Output the [x, y] coordinate of the center of the cell containing the given text.  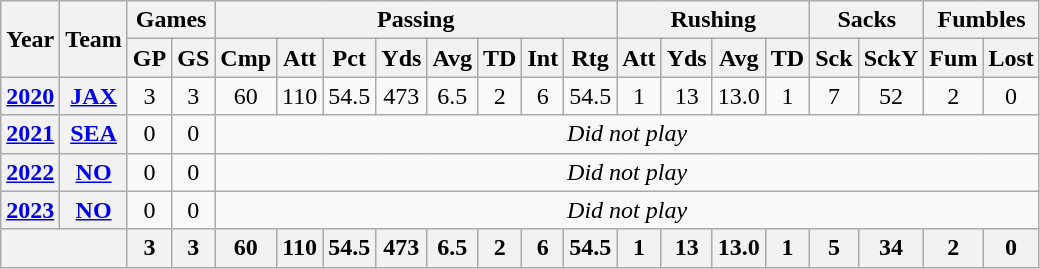
Sacks [867, 20]
Int [543, 58]
Passing [416, 20]
Pct [350, 58]
7 [834, 96]
Cmp [246, 58]
Lost [1011, 58]
Fum [954, 58]
GP [149, 58]
JAX [94, 96]
2021 [30, 134]
34 [891, 248]
Games [170, 20]
5 [834, 248]
SckY [891, 58]
Rtg [590, 58]
2020 [30, 96]
Rushing [714, 20]
Year [30, 39]
Fumbles [982, 20]
SEA [94, 134]
Sck [834, 58]
52 [891, 96]
2023 [30, 210]
Team [94, 39]
2022 [30, 172]
GS [194, 58]
